Determine the (x, y) coordinate at the center of the cell enclosing the given text.  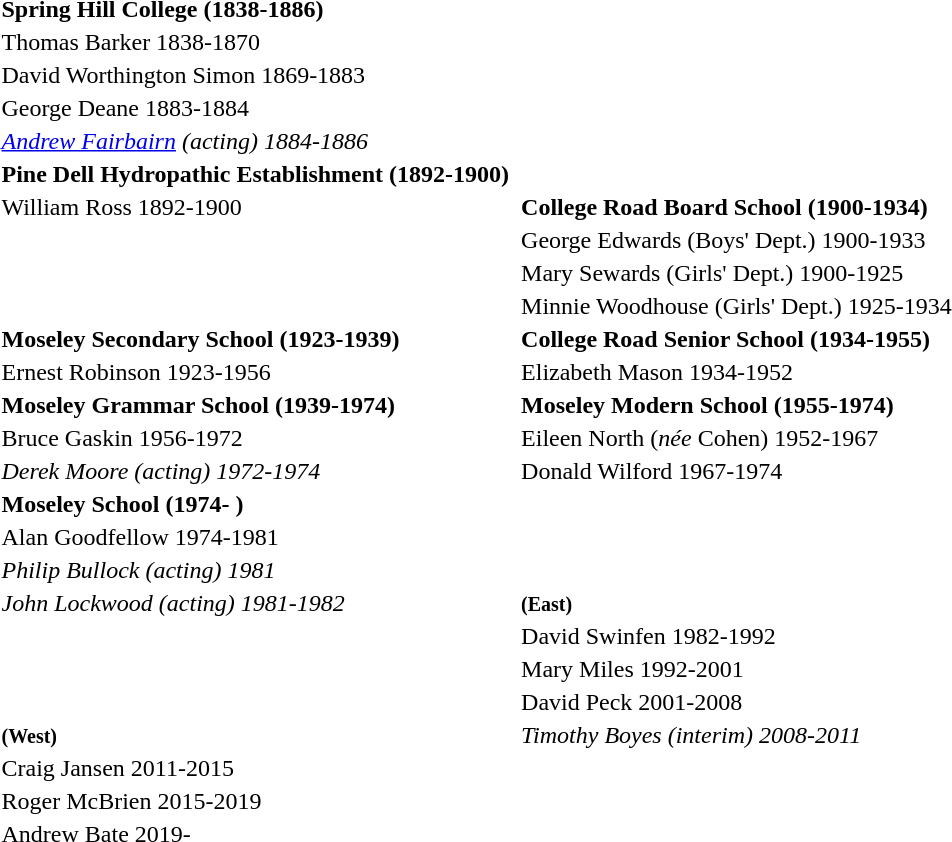
Moseley Secondary School (1923-1939) (256, 339)
Philip Bullock (acting) 1981 (256, 570)
Moseley School (1974- ) (256, 504)
Derek Moore (acting) 1972-1974 (256, 471)
Bruce Gaskin 1956-1972 (256, 438)
Craig Jansen 2011-2015 (256, 768)
George Deane 1883-1884 (256, 108)
William Ross 1892-1900 (256, 207)
Andrew Fairbairn (acting) 1884-1886 (256, 141)
(West) (256, 735)
David Worthington Simon 1869-1883 (256, 75)
Roger McBrien 2015-2019 (256, 801)
Ernest Robinson 1923-1956 (256, 372)
Alan Goodfellow 1974-1981 (256, 537)
Thomas Barker 1838-1870 (256, 42)
John Lockwood (acting) 1981-1982 (256, 603)
Moseley Grammar School (1939-1974) (256, 405)
Pine Dell Hydropathic Establishment (1892-1900) (256, 174)
